Extract the [X, Y] coordinate from the center of the cell holding the provided text.  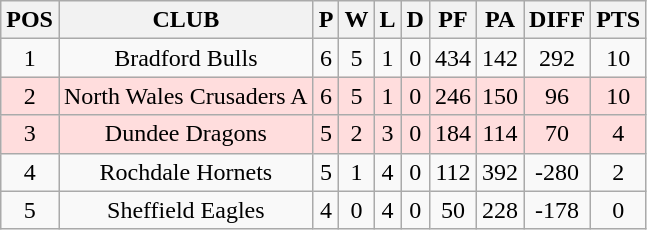
112 [452, 172]
Dundee Dragons [186, 134]
Rochdale Hornets [186, 172]
142 [500, 58]
50 [452, 210]
184 [452, 134]
70 [558, 134]
PA [500, 20]
PTS [618, 20]
POS [30, 20]
Sheffield Eagles [186, 210]
228 [500, 210]
PF [452, 20]
Bradford Bulls [186, 58]
L [388, 20]
392 [500, 172]
150 [500, 96]
114 [500, 134]
D [415, 20]
North Wales Crusaders A [186, 96]
-178 [558, 210]
DIFF [558, 20]
-280 [558, 172]
CLUB [186, 20]
246 [452, 96]
292 [558, 58]
434 [452, 58]
P [326, 20]
W [356, 20]
96 [558, 96]
